Detect which cell encompasses the target text, then output its [X, Y] center coordinate. 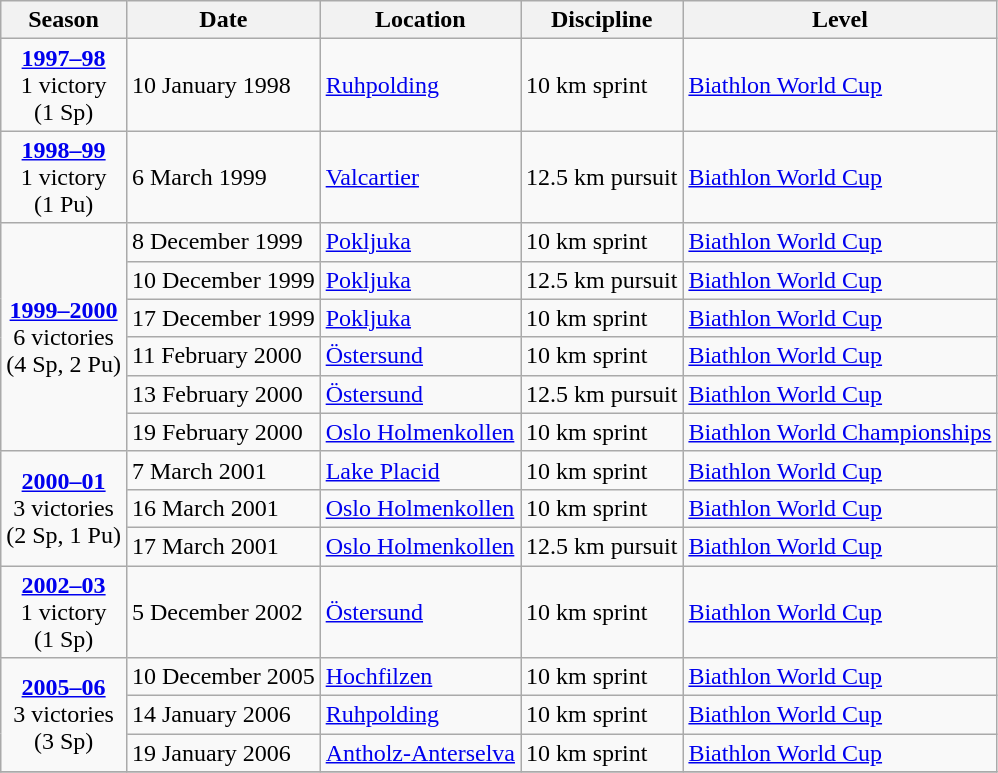
Location [420, 20]
Valcartier [420, 177]
Date [223, 20]
Antholz-Anterselva [420, 753]
Biathlon World Championships [840, 432]
5 December 2002 [223, 612]
10 December 2005 [223, 677]
11 February 2000 [223, 356]
Lake Placid [420, 470]
8 December 1999 [223, 242]
6 March 1999 [223, 177]
1998–99 1 victory (1 Pu) [64, 177]
2002–03 1 victory (1 Sp) [64, 612]
Level [840, 20]
16 March 2001 [223, 508]
17 December 1999 [223, 318]
1997–98 1 victory (1 Sp) [64, 85]
19 February 2000 [223, 432]
Hochfilzen [420, 677]
10 December 1999 [223, 280]
13 February 2000 [223, 394]
2005–06 3 victories (3 Sp) [64, 715]
10 January 1998 [223, 85]
Season [64, 20]
17 March 2001 [223, 546]
7 March 2001 [223, 470]
Discipline [601, 20]
2000–01 3 victories (2 Sp, 1 Pu) [64, 508]
1999–2000 6 victories (4 Sp, 2 Pu) [64, 337]
19 January 2006 [223, 753]
14 January 2006 [223, 715]
